Output the (x, y) coordinate of the center of the cell containing the given text.  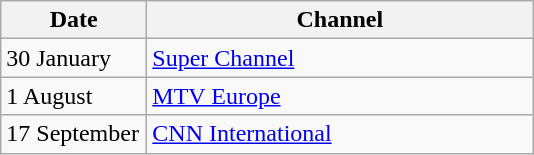
CNN International (340, 134)
MTV Europe (340, 96)
17 September (74, 134)
1 August (74, 96)
Date (74, 20)
Super Channel (340, 58)
Channel (340, 20)
30 January (74, 58)
